Extract the [X, Y] coordinate from the center of the cell holding the provided text.  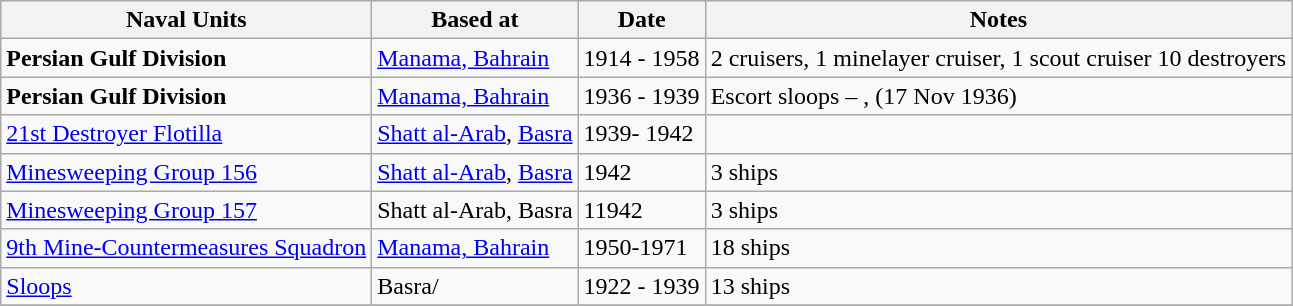
Date [642, 20]
Sloops [186, 286]
21st Destroyer Flotilla [186, 134]
1942 [642, 172]
9th Mine-Countermeasures Squadron [186, 248]
1914 - 1958 [642, 58]
11942 [642, 210]
2 cruisers, 1 minelayer cruiser, 1 scout cruiser 10 destroyers [998, 58]
Naval Units [186, 20]
Notes [998, 20]
18 ships [998, 248]
Minesweeping Group 157 [186, 210]
Basra/ [475, 286]
Escort sloops – , (17 Nov 1936) [998, 96]
1950-1971 [642, 248]
13 ships [998, 286]
1936 - 1939 [642, 96]
Based at [475, 20]
1922 - 1939 [642, 286]
Minesweeping Group 156 [186, 172]
1939- 1942 [642, 134]
